Output the (x, y) coordinate of the center of the cell containing the given text.  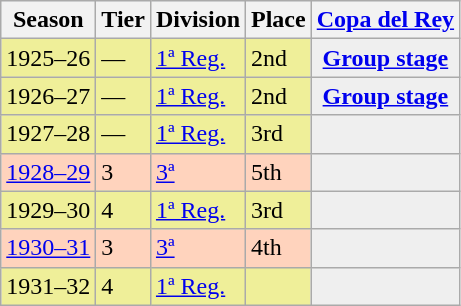
4th (279, 248)
Copa del Rey (385, 20)
5th (279, 172)
1930–31 (48, 248)
1929–30 (48, 210)
1927–28 (48, 134)
1931–32 (48, 286)
1928–29 (48, 172)
Season (48, 20)
1925–26 (48, 58)
Tier (124, 20)
Place (279, 20)
Division (198, 20)
1926–27 (48, 96)
